Locate the cell with the specified text and output its (X, Y) center coordinate. 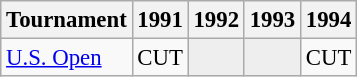
U.S. Open (66, 58)
1992 (216, 20)
1993 (272, 20)
1994 (328, 20)
Tournament (66, 20)
1991 (160, 20)
